Identify which cell holds the provided text, then report its [x, y] central coordinate. 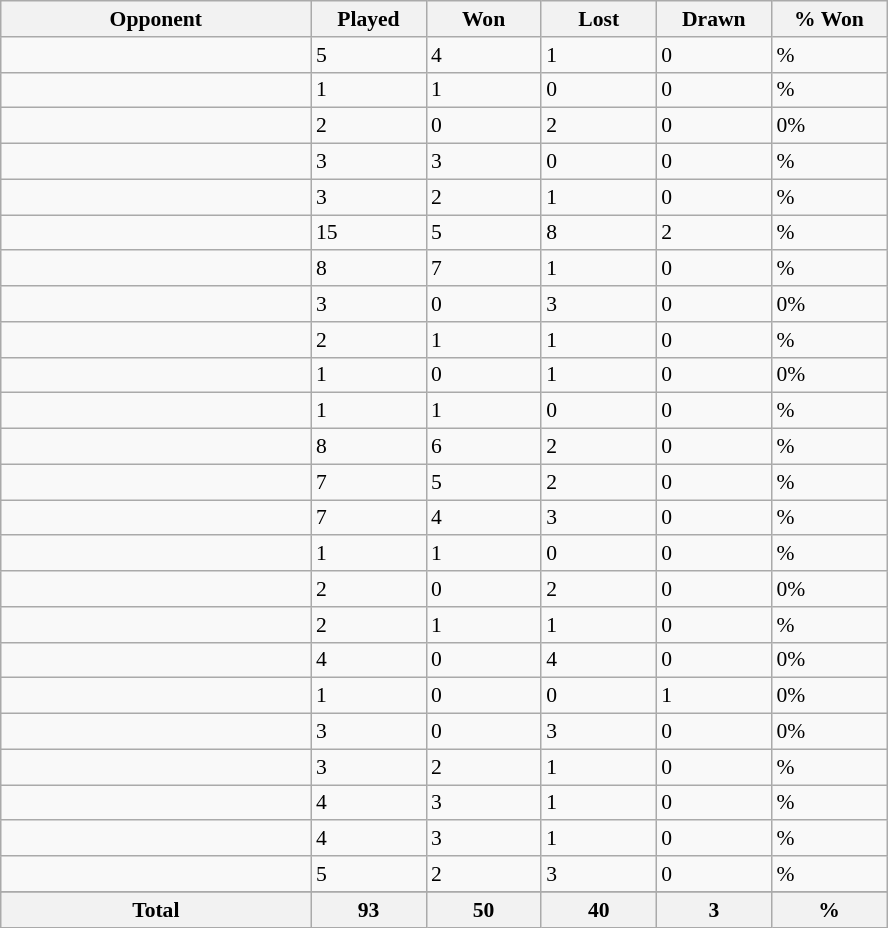
40 [598, 910]
50 [484, 910]
Lost [598, 19]
15 [368, 233]
6 [484, 447]
Opponent [156, 19]
Played [368, 19]
Won [484, 19]
Drawn [714, 19]
93 [368, 910]
% Won [828, 19]
Total [156, 910]
